Provide the (X, Y) coordinate of the cell's center where the given text is located.  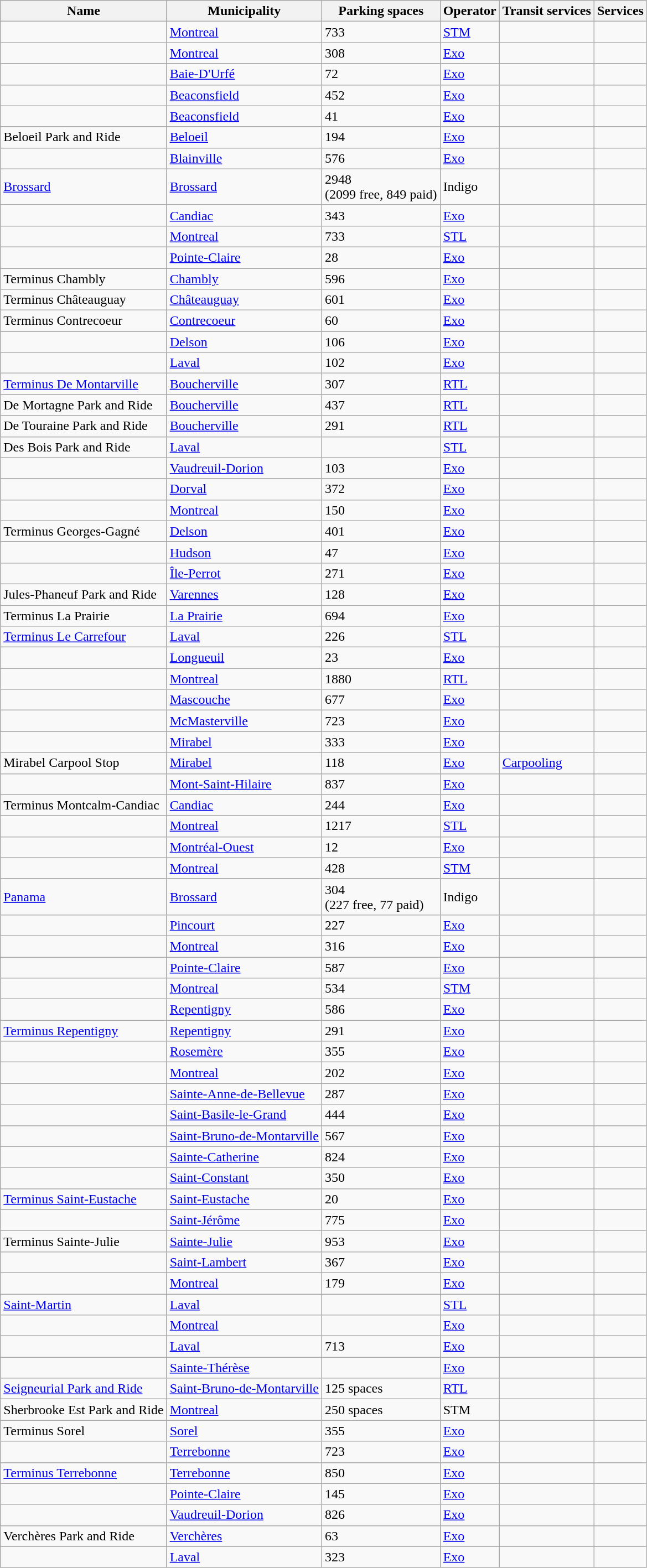
Terminus La Prairie (84, 616)
Saint-Basile-le-Grand (244, 1115)
179 (381, 1283)
28 (381, 257)
Varennes (244, 594)
Sainte-Anne-de-Bellevue (244, 1094)
775 (381, 1220)
102 (381, 363)
Mascouche (244, 700)
1217 (381, 826)
316 (381, 946)
323 (381, 1557)
Terminus Terrebonne (84, 1473)
Baie-D'Urfé (244, 74)
Dorval (244, 489)
587 (381, 968)
202 (381, 1073)
244 (381, 805)
Saint-Jérôme (244, 1220)
Beloeil (244, 137)
576 (381, 158)
Saint-Martin (84, 1304)
304(227 free, 77 paid) (381, 896)
Seigneurial Park and Ride (84, 1389)
Saint-Lambert (244, 1262)
Verchères Park and Ride (84, 1536)
567 (381, 1136)
Mirabel Carpool Stop (84, 763)
Terminus Montcalm-Candiac (84, 805)
287 (381, 1094)
72 (381, 74)
534 (381, 989)
333 (381, 742)
826 (381, 1515)
De Touraine Park and Ride (84, 426)
444 (381, 1115)
12 (381, 847)
Hudson (244, 552)
128 (381, 594)
428 (381, 868)
Transit services (547, 11)
Jules-Phaneuf Park and Ride (84, 594)
401 (381, 531)
Saint-Eustache (244, 1199)
63 (381, 1536)
20 (381, 1199)
McMasterville (244, 721)
350 (381, 1178)
953 (381, 1241)
Sainte-Thérèse (244, 1368)
La Prairie (244, 616)
41 (381, 116)
Des Bois Park and Ride (84, 447)
125 spaces (381, 1389)
De Mortagne Park and Ride (84, 405)
Verchères (244, 1536)
Terminus Sainte-Julie (84, 1241)
Operator (469, 11)
Sainte-Catherine (244, 1157)
Montréal-Ouest (244, 847)
Terminus Repentigny (84, 1031)
596 (381, 278)
145 (381, 1494)
452 (381, 95)
Mont-Saint-Hilaire (244, 784)
Terminus Le Carrefour (84, 637)
194 (381, 137)
Blainville (244, 158)
271 (381, 573)
2948(2099 free, 849 paid) (381, 187)
Name (84, 11)
343 (381, 215)
Terminus Chambly (84, 278)
Sorel (244, 1431)
Contrecoeur (244, 321)
713 (381, 1347)
Terminus Georges-Gagné (84, 531)
150 (381, 510)
Panama (84, 896)
372 (381, 489)
677 (381, 700)
307 (381, 384)
106 (381, 342)
Municipality (244, 11)
Saint-Constant (244, 1178)
Terminus De Montarville (84, 384)
Beloeil Park and Ride (84, 137)
Longueuil (244, 658)
Carpooling (547, 763)
837 (381, 784)
118 (381, 763)
23 (381, 658)
1880 (381, 679)
850 (381, 1473)
Sainte-Julie (244, 1241)
586 (381, 1010)
Terminus Châteauguay (84, 300)
Châteauguay (244, 300)
Rosemère (244, 1052)
Services (620, 11)
308 (381, 53)
Terminus Saint-Eustache (84, 1199)
Chambly (244, 278)
Sherbrooke Est Park and Ride (84, 1410)
601 (381, 300)
694 (381, 616)
Terminus Contrecoeur (84, 321)
367 (381, 1262)
60 (381, 321)
226 (381, 637)
Terminus Sorel (84, 1431)
47 (381, 552)
227 (381, 925)
437 (381, 405)
103 (381, 468)
Île-Perrot (244, 573)
824 (381, 1157)
250 spaces (381, 1410)
Parking spaces (381, 11)
Pincourt (244, 925)
